Provide the [X, Y] coordinate of the cell's center where the given text is located.  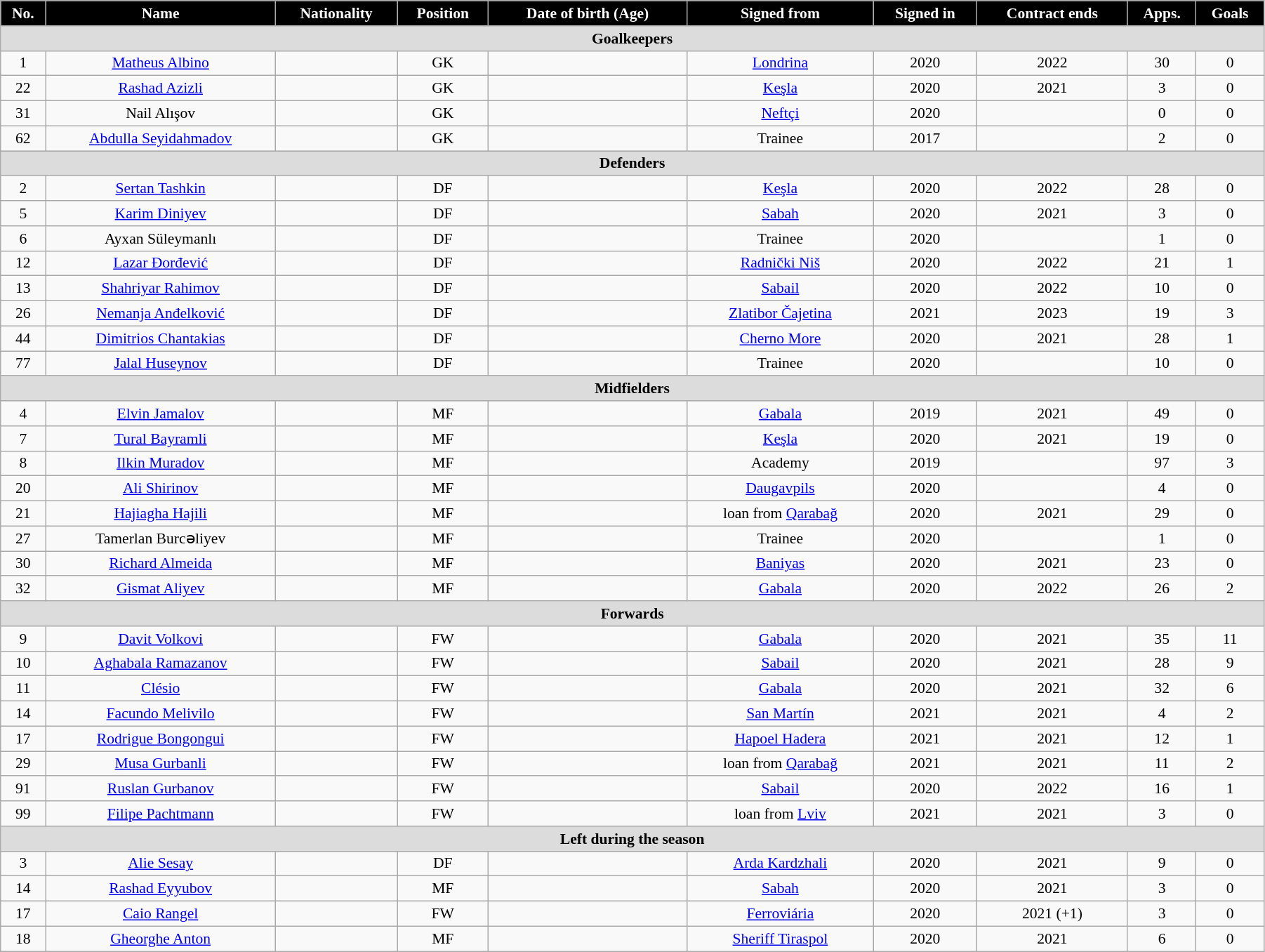
Midfielders [632, 389]
7 [23, 439]
Facundo Melivilo [160, 714]
Abdulla Seyidahmadov [160, 138]
Goalkeepers [632, 39]
62 [23, 138]
Musa Gurbanli [160, 764]
Signed in [925, 13]
Tamerlan Burcəliyev [160, 538]
Tural Bayramli [160, 439]
Date of birth (Age) [588, 13]
5 [23, 213]
44 [23, 338]
Academy [781, 463]
Ferroviária [781, 914]
Caio Rangel [160, 914]
Rodrigue Bongongui [160, 739]
Rashad Azizli [160, 88]
loan from Lviv [781, 814]
16 [1161, 789]
27 [23, 538]
49 [1161, 414]
Davit Volkovi [160, 639]
Contract ends [1052, 13]
8 [23, 463]
18 [23, 939]
Karim Diniyev [160, 213]
13 [23, 289]
22 [23, 88]
Nemanja Anđelković [160, 314]
2021 (+1) [1052, 914]
Baniyas [781, 564]
Arda Kardzhali [781, 864]
Goals [1230, 13]
Position [443, 13]
Londrina [781, 63]
San Martín [781, 714]
2017 [925, 138]
Aghabala Ramazanov [160, 663]
Nationality [336, 13]
Matheus Albino [160, 63]
Hapoel Hadera [781, 739]
Ruslan Gurbanov [160, 789]
Elvin Jamalov [160, 414]
Gheorghe Anton [160, 939]
Richard Almeida [160, 564]
Ayxan Süleymanlı [160, 239]
Forwards [632, 614]
Alie Sesay [160, 864]
Ali Shirinov [160, 489]
Ilkin Muradov [160, 463]
Signed from [781, 13]
Shahriyar Rahimov [160, 289]
Gismat Aliyev [160, 589]
No. [23, 13]
Lazar Đorđević [160, 263]
Nail Alışov [160, 114]
Cherno More [781, 338]
Jalal Huseynov [160, 364]
Rashad Eyyubov [160, 889]
91 [23, 789]
Sheriff Tiraspol [781, 939]
20 [23, 489]
2023 [1052, 314]
Hajiagha Hajili [160, 514]
Clésio [160, 689]
77 [23, 364]
Left during the season [632, 839]
35 [1161, 639]
Sertan Tashkin [160, 189]
Zlatibor Čajetina [781, 314]
97 [1161, 463]
Apps. [1161, 13]
Dimitrios Chantakias [160, 338]
Filipe Pachtmann [160, 814]
31 [23, 114]
Radnički Niš [781, 263]
Neftçi [781, 114]
Defenders [632, 164]
23 [1161, 564]
Name [160, 13]
99 [23, 814]
Daugavpils [781, 489]
